Locate the cell with the specified text and output its [X, Y] center coordinate. 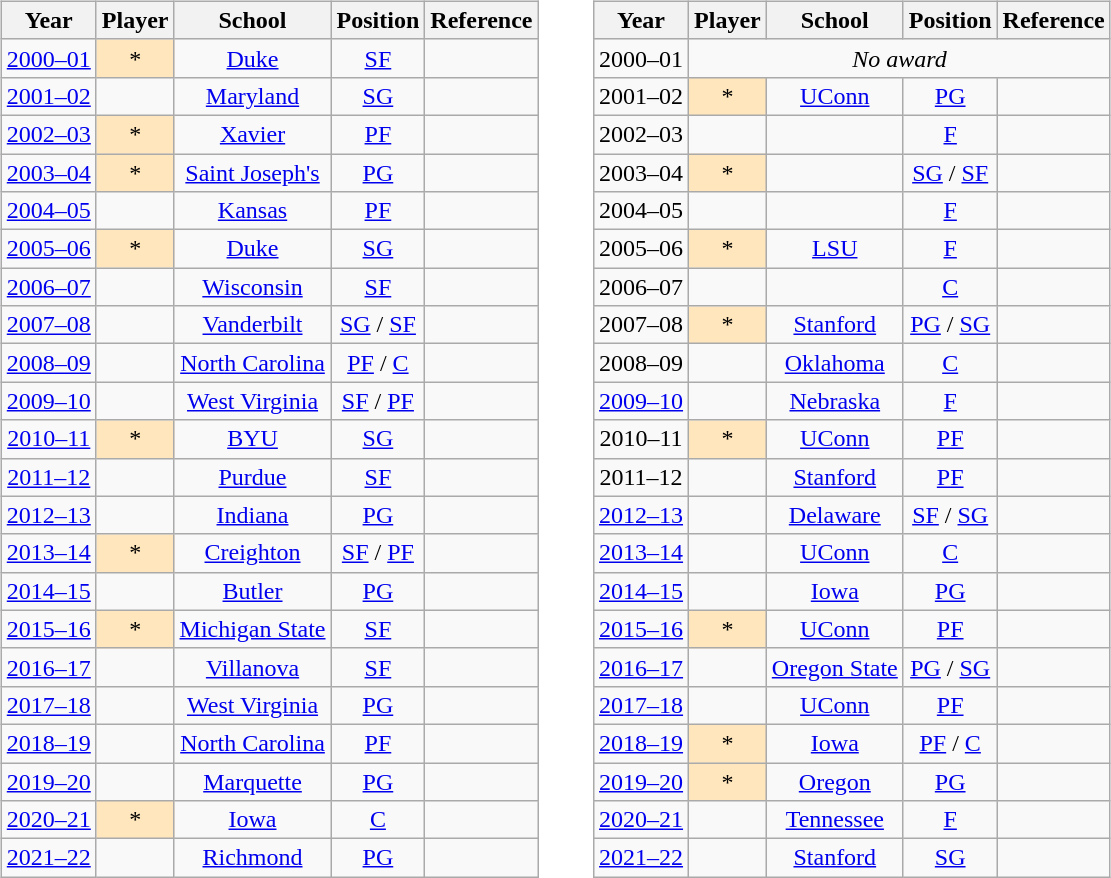
Butler [252, 591]
Maryland [252, 96]
Oregon State [834, 667]
Xavier [252, 134]
Tennessee [834, 820]
Oregon [834, 781]
Marquette [252, 781]
Kansas [252, 211]
Purdue [252, 477]
No award [900, 58]
Richmond [252, 858]
Indiana [252, 515]
Wisconsin [252, 287]
Creighton [252, 553]
Vanderbilt [252, 325]
BYU [252, 439]
Nebraska [834, 401]
Michigan State [252, 629]
SF / SG [950, 515]
Delaware [834, 515]
LSU [834, 249]
Villanova [252, 667]
Saint Joseph's [252, 173]
Oklahoma [834, 363]
